Provide the [x, y] coordinate of the cell's center where the given text is located.  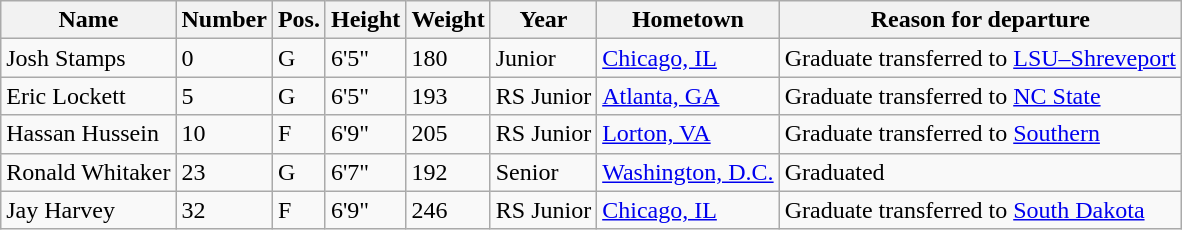
Number [224, 20]
Atlanta, GA [688, 96]
Year [543, 20]
10 [224, 134]
Hometown [688, 20]
Reason for departure [980, 20]
Lorton, VA [688, 134]
Graduate transferred to NC State [980, 96]
Graduate transferred to LSU–Shreveport [980, 58]
Pos. [298, 20]
Weight [448, 20]
Eric Lockett [88, 96]
205 [448, 134]
180 [448, 58]
Height [365, 20]
6'7" [365, 172]
Washington, D.C. [688, 172]
Ronald Whitaker [88, 172]
Graduated [980, 172]
246 [448, 210]
23 [224, 172]
Graduate transferred to South Dakota [980, 210]
193 [448, 96]
32 [224, 210]
Josh Stamps [88, 58]
0 [224, 58]
Jay Harvey [88, 210]
Junior [543, 58]
Senior [543, 172]
5 [224, 96]
192 [448, 172]
Hassan Hussein [88, 134]
Name [88, 20]
Graduate transferred to Southern [980, 134]
